Capture the cell that displays the provided text and extract its [X, Y] central coordinate. 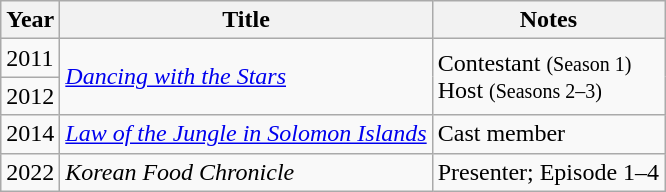
Cast member [548, 134]
2014 [30, 134]
Korean Food Chronicle [246, 172]
Title [246, 20]
2012 [30, 96]
Law of the Jungle in Solomon Islands [246, 134]
Dancing with the Stars [246, 77]
2011 [30, 58]
2022 [30, 172]
Notes [548, 20]
Contestant (Season 1)Host (Seasons 2–3) [548, 77]
Presenter; Episode 1–4 [548, 172]
Year [30, 20]
